Return [X, Y] of the center of cell containing provided text 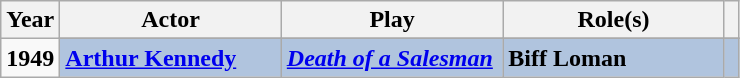
Role(s) [614, 20]
Death of a Salesman [392, 58]
Year [30, 20]
Biff Loman [614, 58]
1949 [30, 58]
Play [392, 20]
Actor [170, 20]
Arthur Kennedy [170, 58]
